Locate the cell with the specified text and output its [x, y] center coordinate. 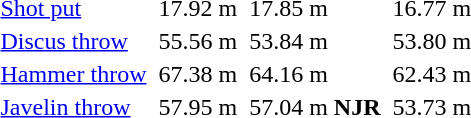
53.84 m [315, 41]
55.56 m [198, 41]
67.38 m [198, 74]
64.16 m [315, 74]
